Provide the [x, y] coordinate of the cell's center where the given text is located.  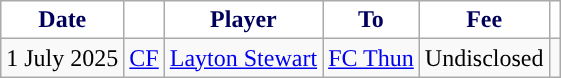
FC Thun [372, 58]
Fee [484, 20]
Date [62, 20]
Undisclosed [484, 58]
1 July 2025 [62, 58]
CF [144, 58]
Layton Stewart [243, 58]
Player [243, 20]
To [372, 20]
